Return the (x, y) coordinate for the center point of the cell that contains the specified text.  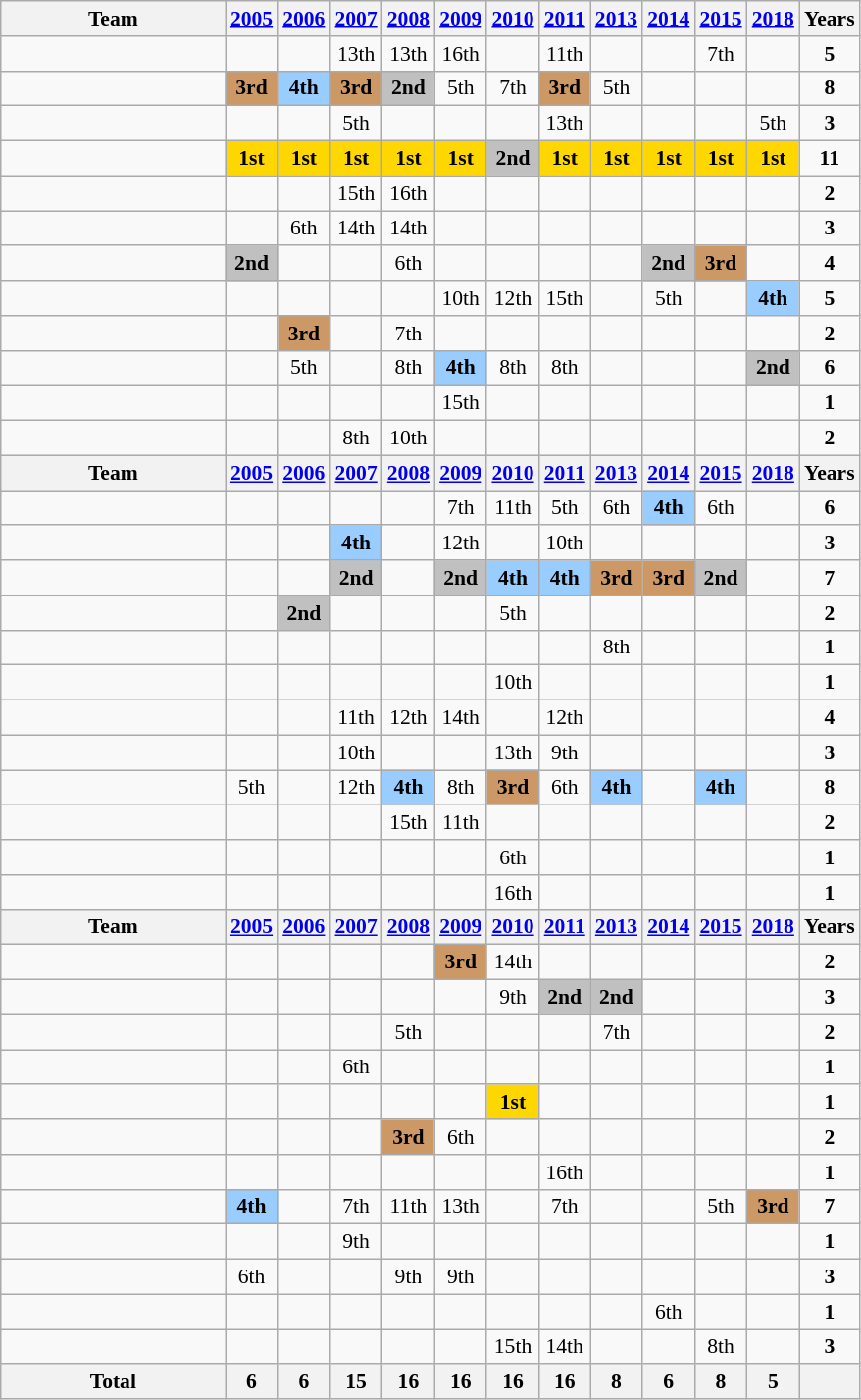
Total (114, 1382)
15 (355, 1382)
11 (830, 159)
